Provide the [x, y] coordinate of the cell's center where the given text is located.  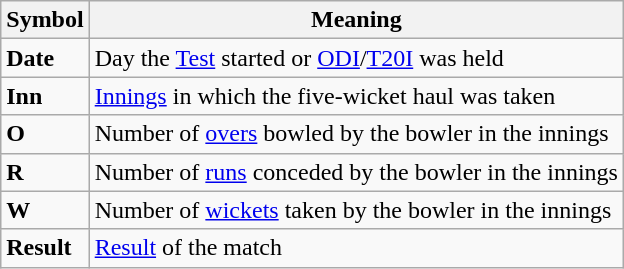
Result [45, 248]
Innings in which the five-wicket haul was taken [356, 96]
Day the Test started or ODI/T20I was held [356, 58]
Number of runs conceded by the bowler in the innings [356, 172]
Meaning [356, 20]
Number of wickets taken by the bowler in the innings [356, 210]
Symbol [45, 20]
W [45, 210]
Inn [45, 96]
O [45, 134]
Result of the match [356, 248]
R [45, 172]
Date [45, 58]
Number of overs bowled by the bowler in the innings [356, 134]
